Return the (x, y) coordinate for the center point of the cell that contains the specified text.  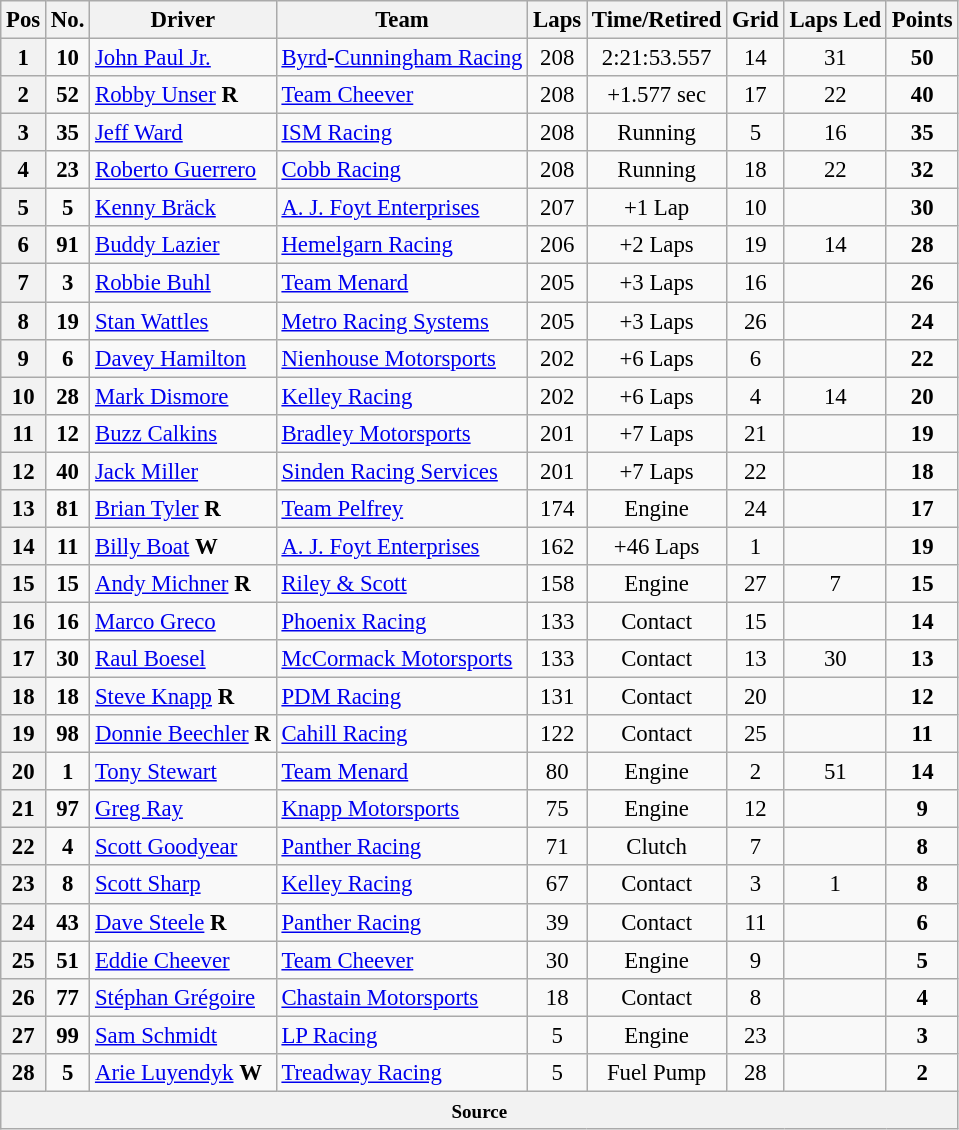
91 (68, 245)
43 (68, 922)
Team Pelfrey (402, 509)
67 (558, 885)
Greg Ray (183, 809)
Cobb Racing (402, 170)
Scott Sharp (183, 885)
Davey Hamilton (183, 358)
Team (402, 20)
Eddie Cheever (183, 960)
Roberto Guerrero (183, 170)
+46 Laps (657, 546)
Points (922, 20)
Pos (24, 20)
No. (68, 20)
Stéphan Grégoire (183, 997)
Laps (558, 20)
Buzz Calkins (183, 433)
122 (558, 734)
+2 Laps (657, 245)
ISM Racing (402, 133)
Andy Michner R (183, 584)
39 (558, 922)
Grid (756, 20)
31 (835, 58)
162 (558, 546)
Jack Miller (183, 471)
Riley & Scott (402, 584)
131 (558, 697)
174 (558, 509)
Robbie Buhl (183, 283)
+1.577 sec (657, 95)
Robby Unser R (183, 95)
99 (68, 1035)
Knapp Motorsports (402, 809)
Dave Steele R (183, 922)
Buddy Lazier (183, 245)
207 (558, 208)
Time/Retired (657, 20)
Clutch (657, 847)
Donnie Beechler R (183, 734)
Marco Greco (183, 621)
Brian Tyler R (183, 509)
Treadway Racing (402, 1073)
PDM Racing (402, 697)
81 (68, 509)
Hemelgarn Racing (402, 245)
Steve Knapp R (183, 697)
2:21:53.557 (657, 58)
158 (558, 584)
Chastain Motorsports (402, 997)
McCormack Motorsports (402, 659)
Raul Boesel (183, 659)
Kenny Bräck (183, 208)
Sam Schmidt (183, 1035)
Fuel Pump (657, 1073)
Phoenix Racing (402, 621)
Scott Goodyear (183, 847)
75 (558, 809)
80 (558, 772)
Sinden Racing Services (402, 471)
Arie Luyendyk W (183, 1073)
Byrd-Cunningham Racing (402, 58)
Laps Led (835, 20)
Cahill Racing (402, 734)
71 (558, 847)
Driver (183, 20)
32 (922, 170)
98 (68, 734)
Bradley Motorsports (402, 433)
Source (480, 1110)
John Paul Jr. (183, 58)
Tony Stewart (183, 772)
Mark Dismore (183, 396)
LP Racing (402, 1035)
Billy Boat W (183, 546)
77 (68, 997)
Stan Wattles (183, 321)
Jeff Ward (183, 133)
Metro Racing Systems (402, 321)
52 (68, 95)
Nienhouse Motorsports (402, 358)
50 (922, 58)
97 (68, 809)
+1 Lap (657, 208)
206 (558, 245)
